Extract the [x, y] coordinate from the center of the cell holding the provided text.  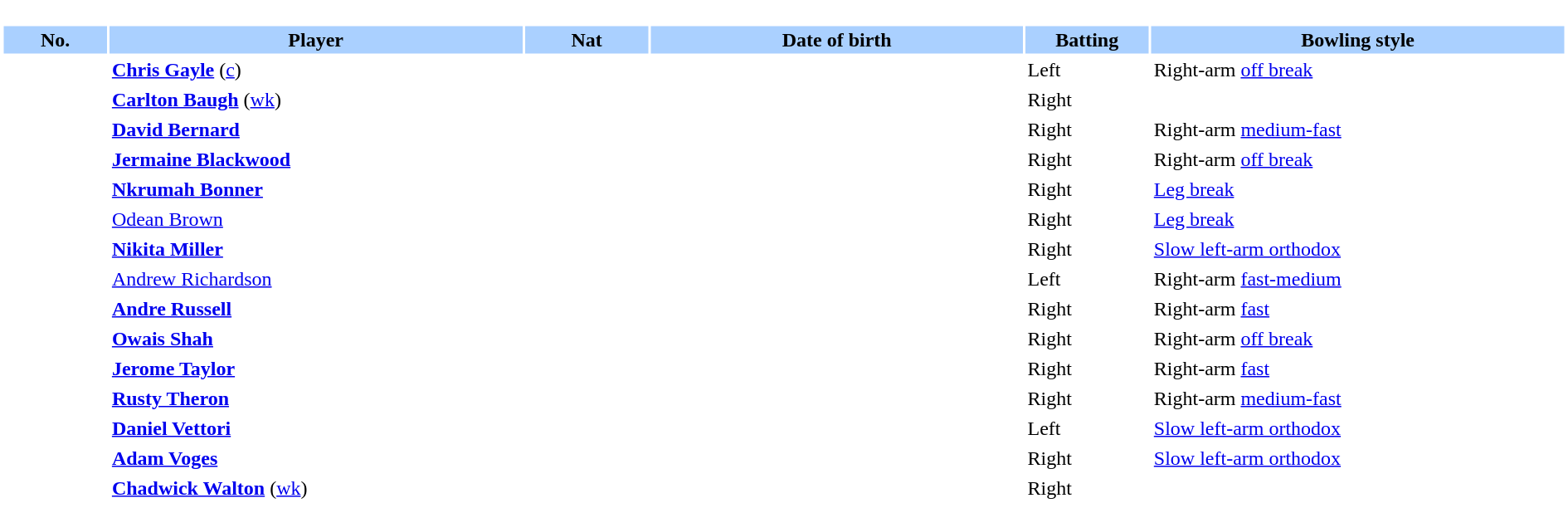
Batting [1087, 40]
Jerome Taylor [316, 369]
Date of birth [837, 40]
Rusty Theron [316, 398]
Adam Voges [316, 458]
No. [55, 40]
Andre Russell [316, 309]
Daniel Vettori [316, 428]
Nat [586, 40]
Player [316, 40]
Right-arm fast-medium [1358, 279]
Odean Brown [316, 219]
Chadwick Walton (wk) [316, 488]
Jermaine Blackwood [316, 159]
Owais Shah [316, 339]
Nikita Miller [316, 249]
Carlton Baugh (wk) [316, 100]
David Bernard [316, 129]
Nkrumah Bonner [316, 189]
Bowling style [1358, 40]
Chris Gayle (c) [316, 70]
Andrew Richardson [316, 279]
